Output the [X, Y] coordinate of the center of the cell containing the given text.  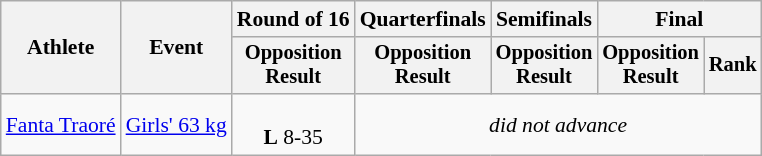
Round of 16 [294, 19]
Event [176, 48]
Semifinals [544, 19]
Athlete [61, 48]
Fanta Traoré [61, 124]
Girls' 63 kg [176, 124]
Quarterfinals [423, 19]
L 8-35 [294, 124]
Final [679, 19]
Rank [733, 66]
did not advance [558, 124]
